Return the [x, y] coordinate for the center point of the cell that contains the specified text.  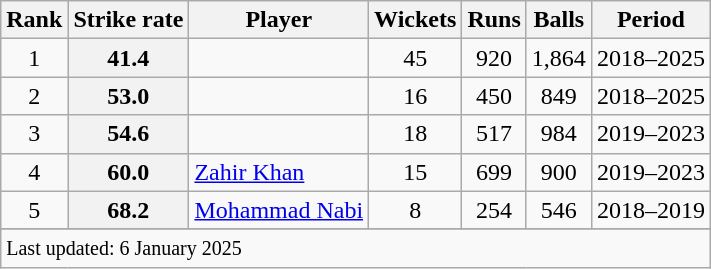
53.0 [128, 96]
45 [416, 58]
2018–2019 [650, 210]
15 [416, 172]
60.0 [128, 172]
Zahir Khan [279, 172]
900 [558, 172]
4 [34, 172]
Runs [494, 20]
3 [34, 134]
Period [650, 20]
Rank [34, 20]
16 [416, 96]
984 [558, 134]
8 [416, 210]
849 [558, 96]
Strike rate [128, 20]
1 [34, 58]
450 [494, 96]
254 [494, 210]
Player [279, 20]
546 [558, 210]
920 [494, 58]
54.6 [128, 134]
Mohammad Nabi [279, 210]
Last updated: 6 January 2025 [356, 248]
1,864 [558, 58]
517 [494, 134]
699 [494, 172]
41.4 [128, 58]
Wickets [416, 20]
Balls [558, 20]
5 [34, 210]
68.2 [128, 210]
18 [416, 134]
2 [34, 96]
